Determine the (x, y) coordinate at the center of the cell enclosing the given text.  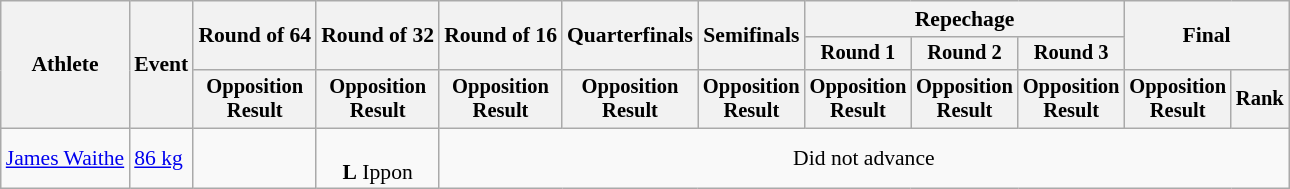
Repechage (965, 19)
Round of 16 (500, 36)
Final (1206, 36)
Round of 32 (378, 36)
86 kg (161, 158)
Round 2 (964, 54)
Did not advance (864, 158)
Event (161, 64)
L Ippon (378, 158)
Round 1 (858, 54)
Athlete (65, 64)
James Waithe (65, 158)
Rank (1260, 99)
Quarterfinals (630, 36)
Round of 64 (254, 36)
Round 3 (1072, 54)
Semifinals (752, 36)
